Pinpoint the cell where the given text exists, returning its [X, Y] midpoint coordinate. 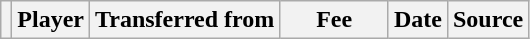
Fee [334, 20]
Player [51, 20]
Source [488, 20]
Date [418, 20]
Transferred from [185, 20]
